Output the [X, Y] coordinate of the center of the cell containing the given text.  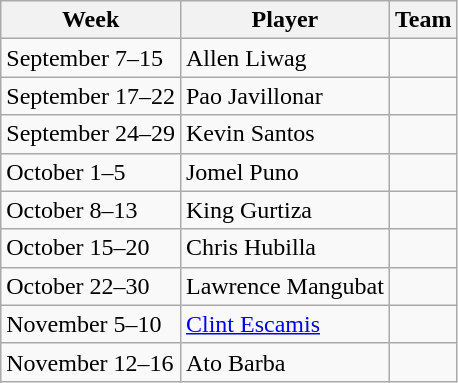
September 7–15 [91, 58]
Kevin Santos [284, 134]
Allen Liwag [284, 58]
Ato Barba [284, 362]
November 5–10 [91, 324]
October 22–30 [91, 286]
King Gurtiza [284, 210]
Player [284, 20]
November 12–16 [91, 362]
October 15–20 [91, 248]
Lawrence Mangubat [284, 286]
Jomel Puno [284, 172]
October 8–13 [91, 210]
Week [91, 20]
Chris Hubilla [284, 248]
Team [423, 20]
September 24–29 [91, 134]
Clint Escamis [284, 324]
October 1–5 [91, 172]
Pao Javillonar [284, 96]
September 17–22 [91, 96]
